Return the (X, Y) coordinate for the center point of the cell that contains the specified text.  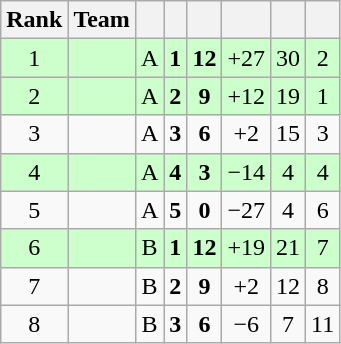
21 (288, 248)
0 (204, 210)
−14 (246, 172)
−6 (246, 324)
15 (288, 134)
19 (288, 96)
+19 (246, 248)
30 (288, 58)
11 (323, 324)
−27 (246, 210)
+27 (246, 58)
Rank (34, 20)
+12 (246, 96)
Team (102, 20)
